Find where the given text appears and provide that cell's center as [X, Y] coordinate. 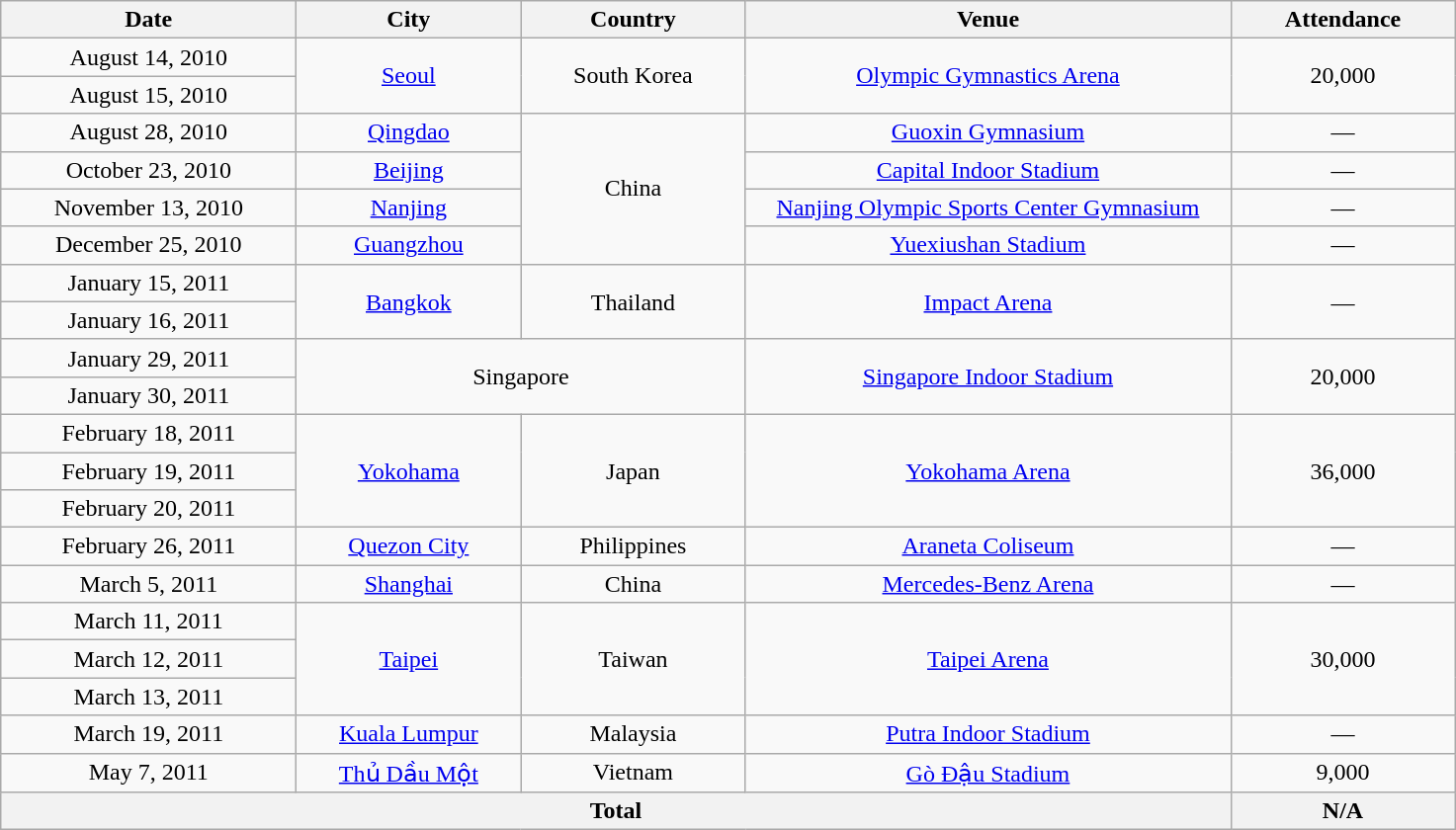
Thailand [633, 301]
Singapore Indoor Stadium [988, 376]
August 15, 2010 [148, 95]
February 26, 2011 [148, 546]
January 30, 2011 [148, 395]
March 11, 2011 [148, 622]
Total [616, 811]
January 16, 2011 [148, 320]
Yuexiushan Stadium [988, 245]
Attendance [1342, 20]
30,000 [1342, 659]
February 20, 2011 [148, 509]
February 19, 2011 [148, 471]
Taipei Arena [988, 659]
Kuala Lumpur [409, 734]
Mercedes-Benz Arena [988, 584]
Beijing [409, 170]
January 15, 2011 [148, 283]
Japan [633, 470]
January 29, 2011 [148, 358]
Singapore [521, 376]
Qingdao [409, 132]
Country [633, 20]
Bangkok [409, 301]
March 13, 2011 [148, 697]
N/A [1342, 811]
9,000 [1342, 773]
Vietnam [633, 773]
August 28, 2010 [148, 132]
Nanjing [409, 207]
Taipei [409, 659]
Araneta Coliseum [988, 546]
South Korea [633, 76]
Shanghai [409, 584]
May 7, 2011 [148, 773]
Capital Indoor Stadium [988, 170]
Putra Indoor Stadium [988, 734]
Nanjing Olympic Sports Center Gymnasium [988, 207]
Yokohama Arena [988, 470]
August 14, 2010 [148, 57]
Guangzhou [409, 245]
March 5, 2011 [148, 584]
Yokohama [409, 470]
Guoxin Gymnasium [988, 132]
36,000 [1342, 470]
Malaysia [633, 734]
City [409, 20]
Seoul [409, 76]
Taiwan [633, 659]
December 25, 2010 [148, 245]
Venue [988, 20]
Gò Đậu Stadium [988, 773]
Quezon City [409, 546]
March 19, 2011 [148, 734]
Date [148, 20]
Thủ Dầu Một [409, 773]
February 18, 2011 [148, 433]
October 23, 2010 [148, 170]
Impact Arena [988, 301]
November 13, 2010 [148, 207]
Philippines [633, 546]
March 12, 2011 [148, 659]
Olympic Gymnastics Arena [988, 76]
